Capture the cell that displays the provided text and extract its [x, y] central coordinate. 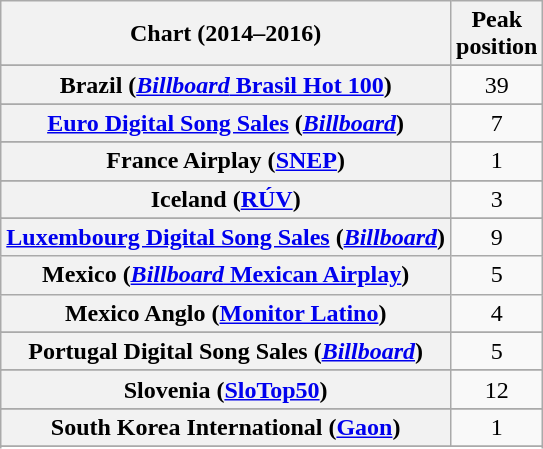
Slovenia (SloTop50) [226, 389]
South Korea International (Gaon) [226, 427]
Brazil (Billboard Brasil Hot 100) [226, 85]
France Airplay (SNEP) [226, 161]
Euro Digital Song Sales (Billboard) [226, 123]
Iceland (RÚV) [226, 199]
Mexico Anglo (Monitor Latino) [226, 313]
4 [497, 313]
39 [497, 85]
Mexico (Billboard Mexican Airplay) [226, 275]
9 [497, 237]
Peakposition [497, 34]
7 [497, 123]
Chart (2014–2016) [226, 34]
12 [497, 389]
Portugal Digital Song Sales (Billboard) [226, 351]
3 [497, 199]
Luxembourg Digital Song Sales (Billboard) [226, 237]
